Pinpoint the cell where the given text exists, returning its [X, Y] midpoint coordinate. 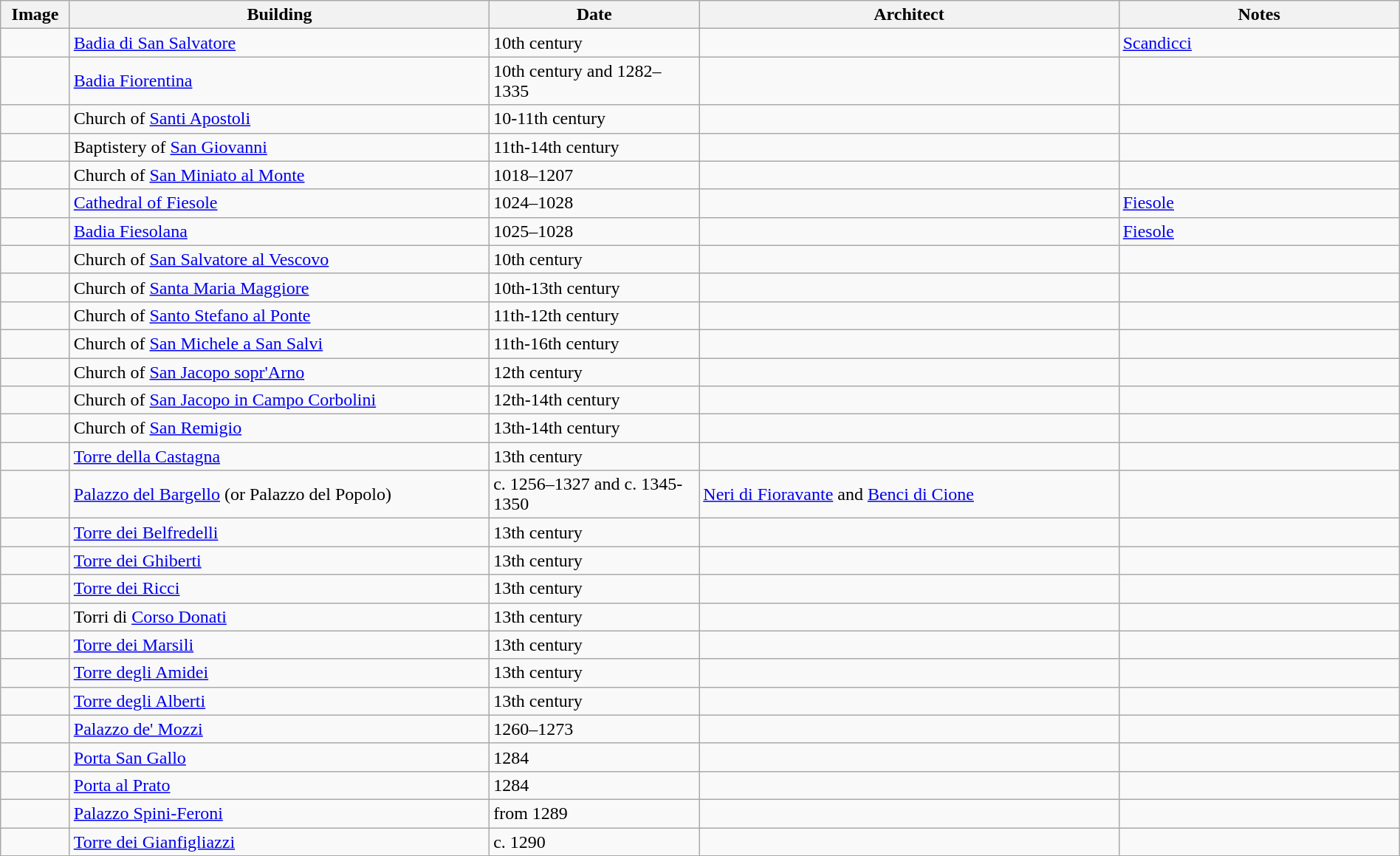
Church of San Jacopo in Campo Corbolini [279, 400]
Cathedral of Fiesole [279, 203]
Palazzo del Bargello (or Palazzo del Popolo) [279, 495]
Porta al Prato [279, 785]
Baptistery of San Giovanni [279, 147]
10th-13th century [594, 287]
Church of San Miniato al Monte [279, 175]
12th century [594, 371]
Church of San Jacopo sopr'Arno [279, 371]
from 1289 [594, 813]
Torre dei Ghiberti [279, 561]
Badia di San Salvatore [279, 43]
12th-14th century [594, 400]
Badia Fiorentina [279, 81]
13th-14th century [594, 428]
Porta San Gallo [279, 757]
Torre dei Marsili [279, 645]
Torri di Corso Donati [279, 617]
Church of Santi Apostoli [279, 119]
Church of San Salvatore al Vescovo [279, 259]
Church of San Remigio [279, 428]
Palazzo de' Mozzi [279, 729]
Torre della Castagna [279, 456]
1018–1207 [594, 175]
Torre dei Gianfigliazzi [279, 841]
Scandicci [1259, 43]
11th-16th century [594, 343]
1024–1028 [594, 203]
11th-12th century [594, 315]
Torre degli Amidei [279, 673]
10th century and 1282–1335 [594, 81]
Image [35, 15]
Church of Santa Maria Maggiore [279, 287]
Church of Santo Stefano al Ponte [279, 315]
Palazzo Spini-Feroni [279, 813]
10-11th century [594, 119]
Building [279, 15]
Torre dei Belfredelli [279, 533]
Notes [1259, 15]
Church of San Michele a San Salvi [279, 343]
1260–1273 [594, 729]
Architect [909, 15]
Date [594, 15]
c. 1256–1327 and c. 1345-1350 [594, 495]
c. 1290 [594, 841]
11th-14th century [594, 147]
Badia Fiesolana [279, 231]
Torre dei Ricci [279, 589]
Neri di Fioravante and Benci di Cione [909, 495]
1025–1028 [594, 231]
Torre degli Alberti [279, 701]
